Scan for the cell matching the given text and deliver its [X, Y] coordinate at center. 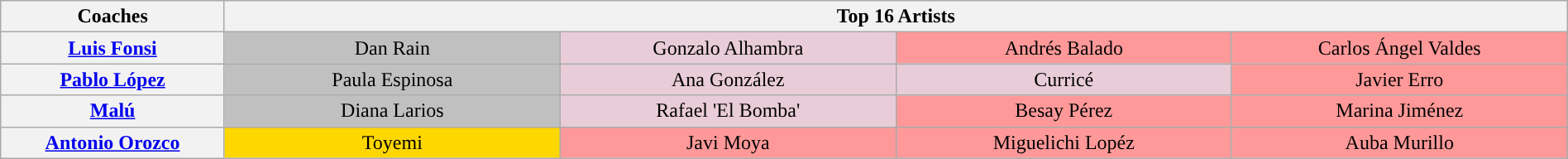
Luis Fonsi [112, 48]
Javier Erro [1399, 79]
Miguelichi Lopéz [1064, 142]
Gonzalo Alhambra [728, 48]
Besay Pérez [1064, 111]
Ana González [728, 79]
Marina Jiménez [1399, 111]
Rafael 'El Bomba' [728, 111]
Curricé [1064, 79]
Coaches [112, 17]
Dan Rain [392, 48]
Diana Larios [392, 111]
Malú [112, 111]
Antonio Orozco [112, 142]
Carlos Ángel Valdes [1399, 48]
Javi Moya [728, 142]
Paula Espinosa [392, 79]
Pablo López [112, 79]
Toyemi [392, 142]
Andrés Balado [1064, 48]
Top 16 Artists [896, 17]
Auba Murillo [1399, 142]
